Pinpoint the cell where the given text exists, returning its (X, Y) midpoint coordinate. 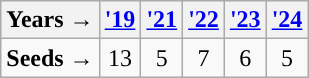
6 (245, 58)
7 (204, 58)
'22 (204, 20)
13 (120, 58)
'21 (162, 20)
'19 (120, 20)
'23 (245, 20)
Seeds → (50, 58)
Years → (50, 20)
'24 (287, 20)
